Capture the cell that displays the provided text and extract its (x, y) central coordinate. 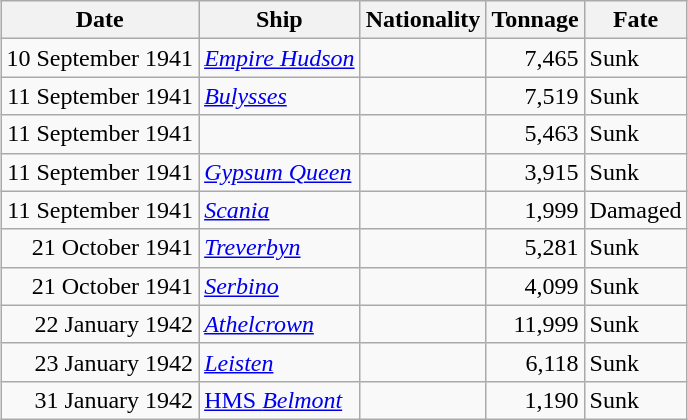
Nationality (423, 20)
Gypsum Queen (280, 172)
Empire Hudson (280, 58)
Scania (280, 210)
5,463 (535, 134)
23 January 1942 (100, 362)
22 January 1942 (100, 324)
1,999 (535, 210)
Date (100, 20)
11,999 (535, 324)
Treverbyn (280, 248)
HMS Belmont (280, 400)
Serbino (280, 286)
31 January 1942 (100, 400)
10 September 1941 (100, 58)
7,519 (535, 96)
Bulysses (280, 96)
7,465 (535, 58)
Fate (636, 20)
Tonnage (535, 20)
Leisten (280, 362)
6,118 (535, 362)
4,099 (535, 286)
1,190 (535, 400)
Athelcrown (280, 324)
3,915 (535, 172)
Ship (280, 20)
Damaged (636, 210)
5,281 (535, 248)
